Determine the [x, y] coordinate at the center of the cell enclosing the given text.  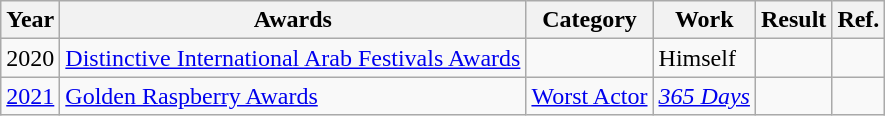
2021 [30, 96]
Worst Actor [590, 96]
Golden Raspberry Awards [293, 96]
Result [793, 20]
Year [30, 20]
Himself [704, 58]
2020 [30, 58]
Work [704, 20]
Ref. [858, 20]
Awards [293, 20]
365 Days [704, 96]
Distinctive International Arab Festivals Awards [293, 58]
Category [590, 20]
